Extract the (x, y) coordinate from the center of the cell holding the provided text.  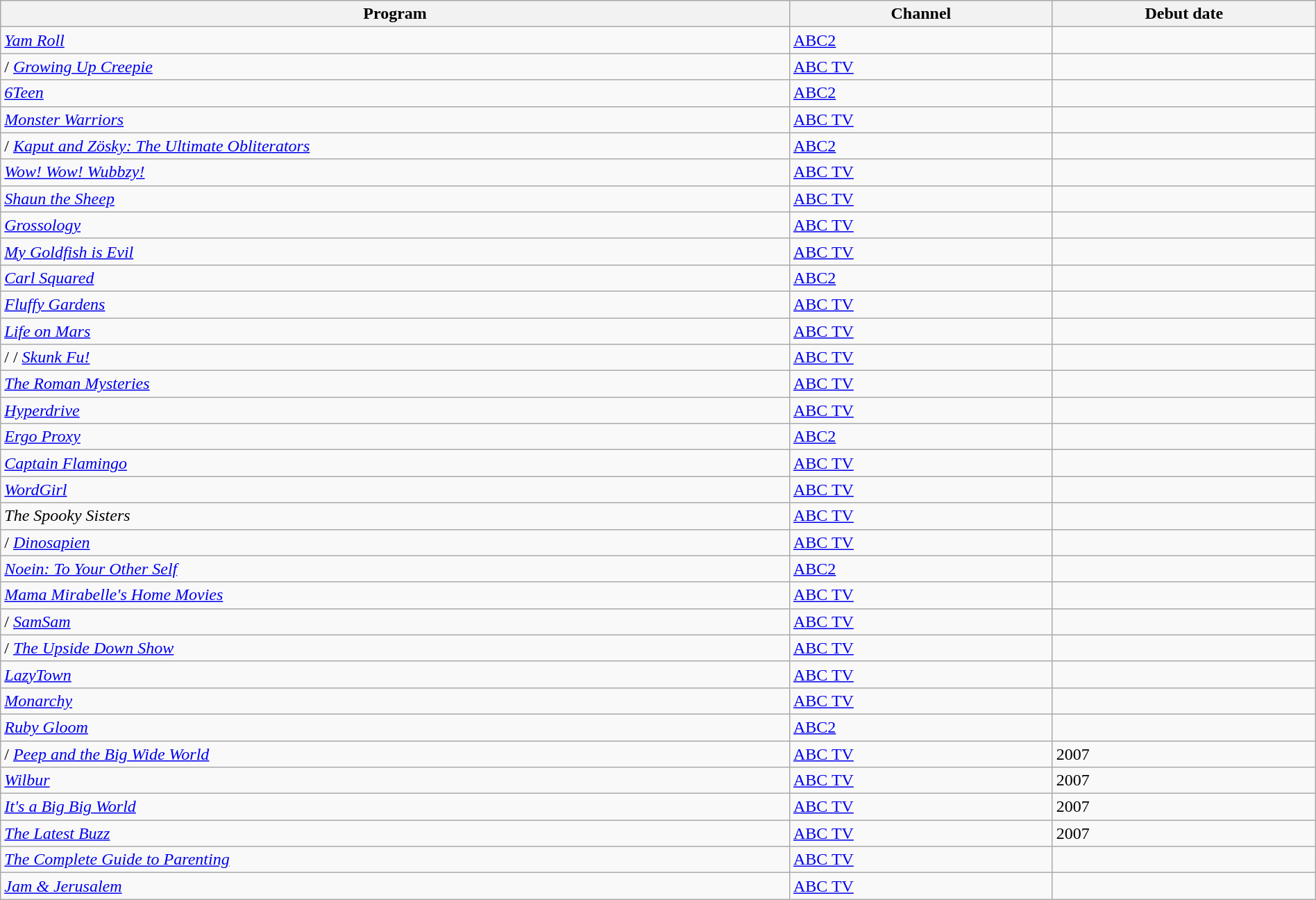
Monarchy (396, 701)
Life on Mars (396, 331)
/ Kaput and Zösky: The Ultimate Obliterators (396, 146)
Captain Flamingo (396, 463)
Monster Warriors (396, 119)
Noein: To Your Other Self (396, 569)
/ / Skunk Fu! (396, 358)
WordGirl (396, 490)
/ Peep and the Big Wide World (396, 753)
Mama Mirabelle's Home Movies (396, 595)
My Goldfish is Evil (396, 251)
Yam Roll (396, 40)
Debut date (1184, 14)
/ SamSam (396, 622)
The Complete Guide to Parenting (396, 860)
Ergo Proxy (396, 437)
Ruby Gloom (396, 727)
/ Growing Up Creepie (396, 67)
Channel (920, 14)
/ Dinosapien (396, 542)
The Spooky Sisters (396, 516)
6Teen (396, 93)
Hyperdrive (396, 410)
Shaun the Sheep (396, 199)
It's a Big Big World (396, 807)
The Latest Buzz (396, 833)
Program (396, 14)
Carl Squared (396, 278)
The Roman Mysteries (396, 384)
Wilbur (396, 781)
/ The Upside Down Show (396, 648)
Jam & Jerusalem (396, 886)
Grossology (396, 225)
Fluffy Gardens (396, 304)
LazyTown (396, 674)
Wow! Wow! Wubbzy! (396, 172)
